Detect which cell encompasses the target text, then output its [x, y] center coordinate. 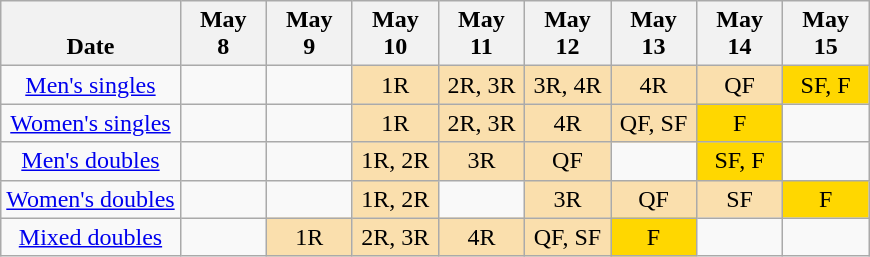
Women's singles [90, 123]
May15 [826, 34]
May13 [653, 34]
May10 [395, 34]
Date [90, 34]
May11 [481, 34]
May12 [567, 34]
Men's doubles [90, 161]
3R, 4R [567, 85]
Women's doubles [90, 199]
May9 [309, 34]
May14 [740, 34]
Men's singles [90, 85]
Mixed doubles [90, 237]
SF [740, 199]
May8 [223, 34]
